Output the (X, Y) coordinate of the center of the cell containing the given text.  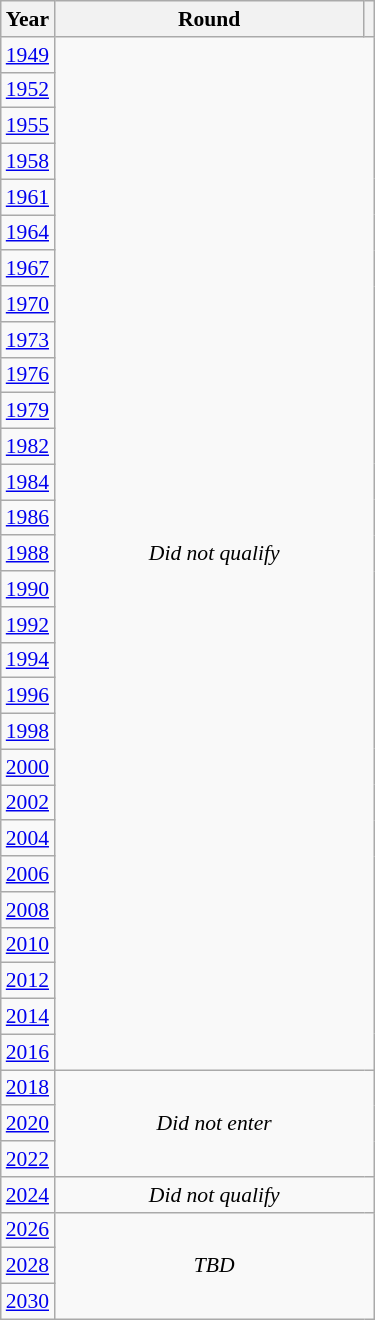
1961 (28, 197)
2002 (28, 803)
2024 (28, 1195)
2012 (28, 981)
1996 (28, 696)
Year (28, 19)
1990 (28, 589)
1982 (28, 447)
1994 (28, 660)
2030 (28, 1302)
2022 (28, 1159)
1955 (28, 126)
1973 (28, 340)
2014 (28, 1017)
2008 (28, 910)
2020 (28, 1124)
1979 (28, 411)
1984 (28, 482)
2004 (28, 839)
Did not enter (214, 1124)
TBD (214, 1266)
1998 (28, 732)
2010 (28, 945)
1992 (28, 625)
2006 (28, 874)
1976 (28, 375)
1988 (28, 554)
Round (209, 19)
2016 (28, 1052)
2026 (28, 1230)
1952 (28, 90)
1970 (28, 304)
1964 (28, 233)
1967 (28, 269)
1958 (28, 162)
2000 (28, 767)
1949 (28, 55)
1986 (28, 518)
2028 (28, 1266)
2018 (28, 1088)
